Extract the (x, y) coordinate from the center of the cell holding the provided text.  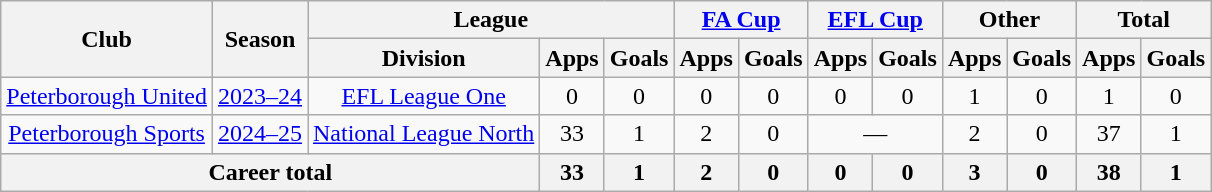
Peterborough United (107, 96)
— (875, 134)
National League North (424, 134)
EFL League One (424, 96)
Season (260, 39)
Other (1009, 20)
Total (1144, 20)
League (491, 20)
Division (424, 58)
2023–24 (260, 96)
EFL Cup (875, 20)
38 (1109, 172)
Peterborough Sports (107, 134)
2024–25 (260, 134)
FA Cup (741, 20)
Career total (270, 172)
37 (1109, 134)
Club (107, 39)
3 (974, 172)
